Scan for the cell matching the given text and deliver its (X, Y) coordinate at center. 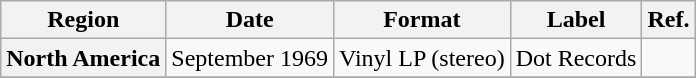
Region (84, 20)
Date (250, 20)
Ref. (668, 20)
September 1969 (250, 58)
Format (422, 20)
Label (576, 20)
Vinyl LP (stereo) (422, 58)
Dot Records (576, 58)
North America (84, 58)
